Provide the [x, y] coordinate of the cell's center where the given text is located.  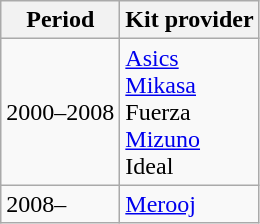
Kit provider [190, 20]
Period [60, 20]
Merooj [190, 204]
2000–2008 [60, 112]
2008– [60, 204]
AsicsMikasaFuerzaMizunoIdeal [190, 112]
